For the text-containing cell, return its midpoint in [X, Y] coordinate format. 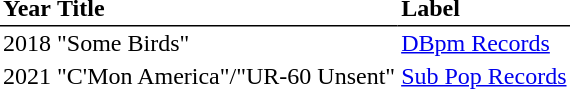
2018 [27, 43]
"Some Birds" [226, 43]
DBpm Records [484, 43]
